Locate the cell with the specified text and output its (x, y) center coordinate. 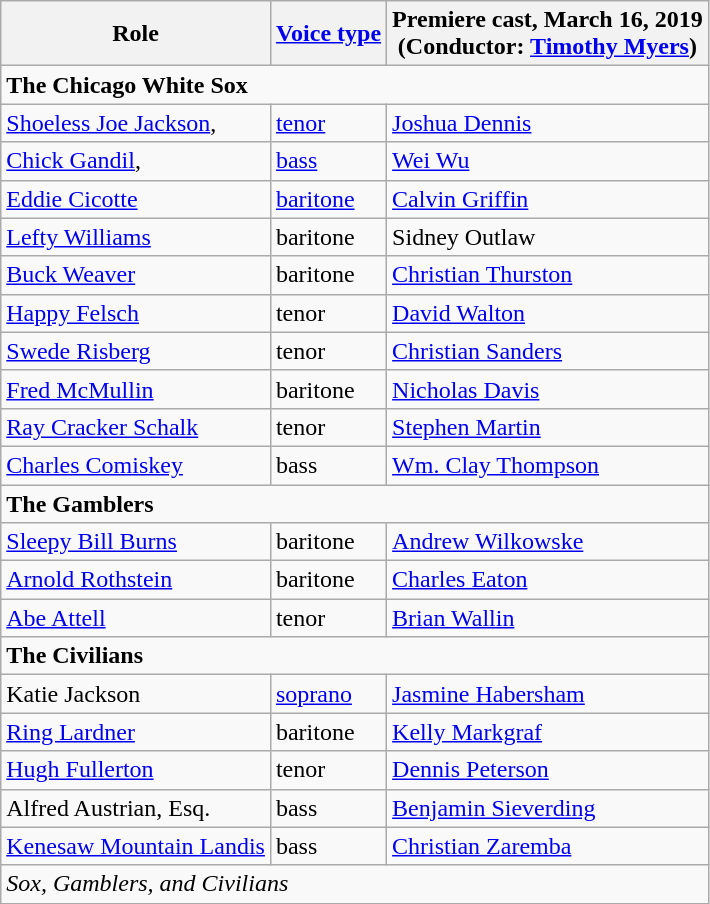
Wm. Clay Thompson (548, 465)
Sidney Outlaw (548, 237)
Nicholas Davis (548, 389)
Joshua Dennis (548, 123)
The Chicago White Sox (354, 85)
The Gamblers (354, 503)
Shoeless Joe Jackson, (136, 123)
Swede Risberg (136, 351)
soprano (328, 694)
Stephen Martin (548, 427)
Sox, Gamblers, and Civilians (354, 884)
Eddie Cicotte (136, 199)
Wei Wu (548, 161)
Calvin Griffin (548, 199)
Alfred Austrian, Esq. (136, 808)
Arnold Rothstein (136, 580)
Lefty Williams (136, 237)
Kelly Markgraf (548, 732)
Chick Gandil, (136, 161)
Benjamin Sieverding (548, 808)
Happy Felsch (136, 313)
Katie Jackson (136, 694)
Premiere cast, March 16, 2019(Conductor: Timothy Myers) (548, 34)
Andrew Wilkowske (548, 542)
Abe Attell (136, 618)
Kenesaw Mountain Landis (136, 846)
The Civilians (354, 656)
David Walton (548, 313)
Jasmine Habersham (548, 694)
Charles Comiskey (136, 465)
Brian Wallin (548, 618)
Hugh Fullerton (136, 770)
Christian Sanders (548, 351)
Christian Thurston (548, 275)
Ray Cracker Schalk (136, 427)
Ring Lardner (136, 732)
Christian Zaremba (548, 846)
Charles Eaton (548, 580)
Buck Weaver (136, 275)
Role (136, 34)
Sleepy Bill Burns (136, 542)
Dennis Peterson (548, 770)
Fred McMullin (136, 389)
Voice type (328, 34)
